Return [X, Y] of the center of cell containing provided text 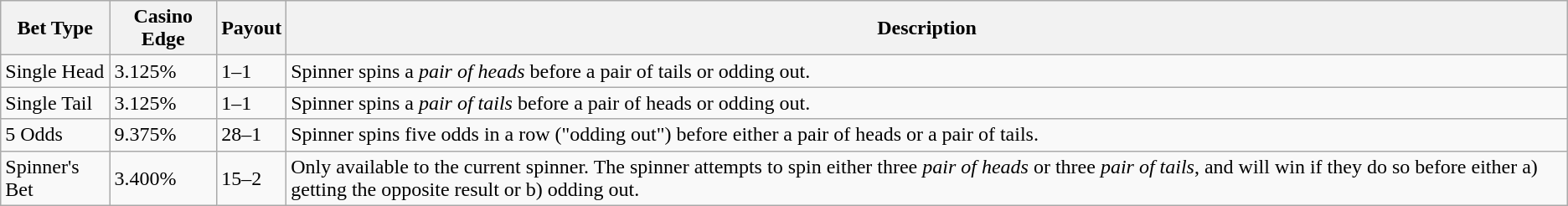
Casino Edge [163, 28]
Spinner spins a pair of heads before a pair of tails or odding out. [927, 71]
Bet Type [55, 28]
15–2 [251, 178]
Spinner spins a pair of tails before a pair of heads or odding out. [927, 103]
Single Tail [55, 103]
Description [927, 28]
3.400% [163, 178]
5 Odds [55, 135]
Spinner's Bet [55, 178]
28–1 [251, 135]
Single Head [55, 71]
Payout [251, 28]
9.375% [163, 135]
Spinner spins five odds in a row ("odding out") before either a pair of heads or a pair of tails. [927, 135]
